Search for the cell housing the specified text and yield its [x, y] center coordinate. 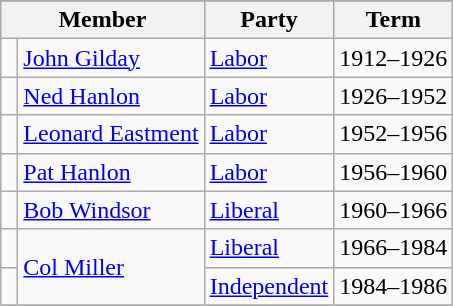
Term [394, 20]
1956–1960 [394, 172]
1912–1926 [394, 58]
Party [269, 20]
1960–1966 [394, 210]
1984–1986 [394, 286]
1952–1956 [394, 134]
John Gilday [111, 58]
1966–1984 [394, 248]
Leonard Eastment [111, 134]
Col Miller [111, 267]
Pat Hanlon [111, 172]
1926–1952 [394, 96]
Ned Hanlon [111, 96]
Bob Windsor [111, 210]
Member [102, 20]
Independent [269, 286]
